Locate the cell with the specified text and output its [X, Y] center coordinate. 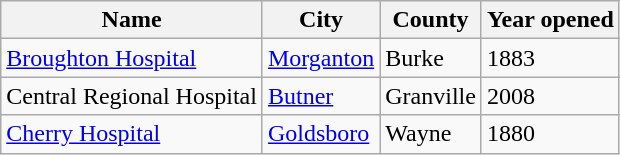
Name [132, 20]
Burke [431, 58]
Central Regional Hospital [132, 96]
Goldsboro [320, 134]
Cherry Hospital [132, 134]
1883 [550, 58]
Butner [320, 96]
Granville [431, 96]
2008 [550, 96]
Wayne [431, 134]
Broughton Hospital [132, 58]
Year opened [550, 20]
County [431, 20]
City [320, 20]
1880 [550, 134]
Morganton [320, 58]
